Locate the cell with the specified text and output its (X, Y) center coordinate. 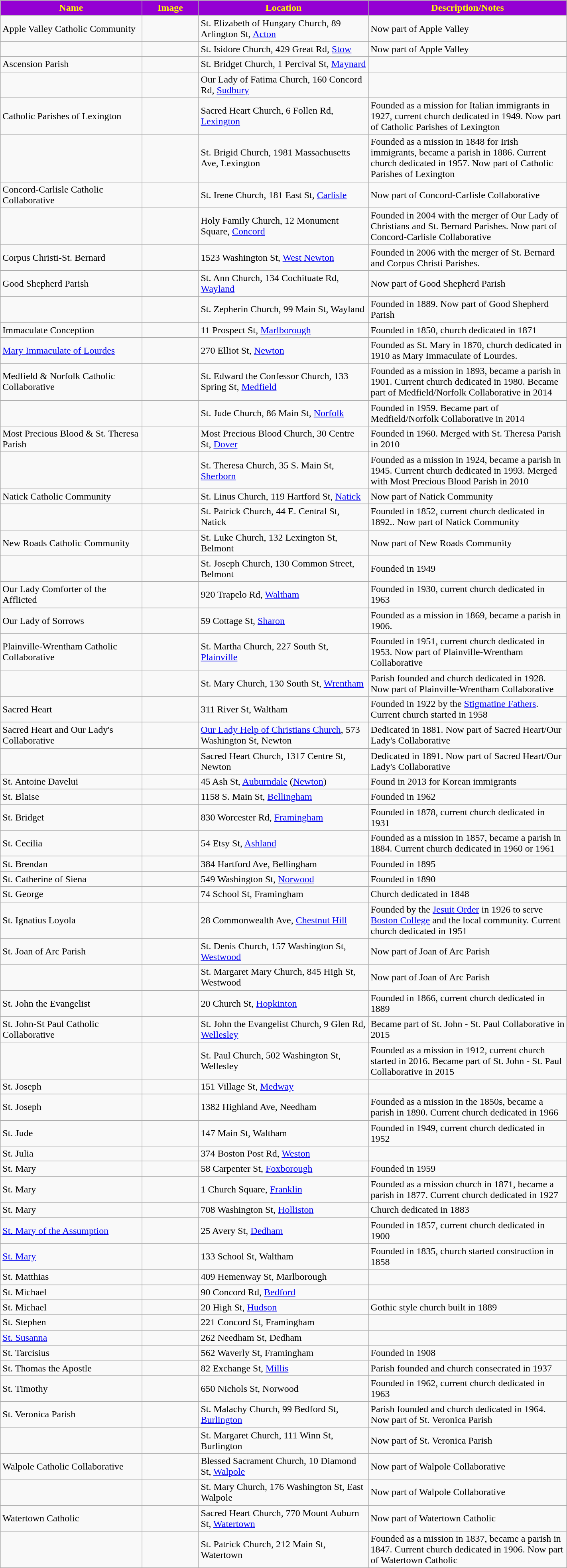
Founded in 1959. Became part of Medfield/Norfolk Collaborative in 2014 (467, 413)
59 Cottage St, Sharon (283, 620)
St. Antoine Davelui (71, 782)
St. Paul Church, 502 Washington St, Wellesley (283, 1060)
Parish founded and church consecrated in 1937 (467, 1368)
20 Church St, Hopkinton (283, 1003)
Became part of St. John - St. Paul Collaborative in 2015 (467, 1029)
Our Lady Help of Christians Church, 573 Washington St, Newton (283, 735)
St. Julia (71, 1154)
Founded in 1960. Merged with St. Theresa Parish in 2010 (467, 439)
Founded by the Jesuit Order in 1926 to serve Boston College and the local community. Current church dedicated in 1951 (467, 920)
Founded as a mission in 1869, became a parish in 1906. (467, 620)
St. Blaise (71, 797)
374 Boston Post Rd, Weston (283, 1154)
St. Malachy Church, 99 Bedford St, Burlington (283, 1415)
St. George (71, 894)
Found in 2013 for Korean immigrants (467, 782)
St. Jude Church, 86 Main St, Norfolk (283, 413)
St. Denis Church, 157 Washington St, Westwood (283, 951)
Founded as a mission in 1912, current church started in 2016. Became part of St. John - St. Paul Collaborative in 2015 (467, 1060)
20 High St, Hudson (283, 1307)
St. Theresa Church, 35 S. Main St, Sherborn (283, 470)
Founded as a mission in 1857, became a parish in 1884. Current church dedicated in 1960 or 1961 (467, 844)
54 Etsy St, Ashland (283, 844)
St. Joseph Church, 130 Common Street, Belmont (283, 569)
Gothic style church built in 1889 (467, 1307)
Concord-Carlisle Catholic Collaborative (71, 195)
Founded in 1889. Now part of Good Shepherd Parish (467, 309)
Most Precious Blood Church, 30 Centre St, Dover (283, 439)
25 Avery St, Dedham (283, 1230)
Sacred Heart Church, 6 Follen Rd, Lexington (283, 116)
St. Patrick Church, 212 Main St, Watertown (283, 1550)
Apple Valley Catholic Community (71, 29)
Parish founded and church dedicated in 1928. Now part of Plainville-Wrentham Collaborative (467, 683)
Plainville-Wrentham Catholic Collaborative (71, 652)
St. Timothy (71, 1388)
Founded in 1895 (467, 864)
Now part of Watertown Catholic (467, 1518)
58 Carpenter St, Foxborough (283, 1169)
82 Exchange St, Millis (283, 1368)
Founded in 1850, church dedicated in 1871 (467, 330)
St. Margaret Church, 111 Winn St, Burlington (283, 1440)
Corpus Christi-St. Bernard (71, 258)
Most Precious Blood & St. Theresa Parish (71, 439)
Founded as a mission in 1924, became a parish in 1945. Current church dedicated in 1993. Merged with Most Precious Blood Parish in 2010 (467, 470)
151 Village St, Medway (283, 1086)
St. Irene Church, 181 East St, Carlisle (283, 195)
St. Ann Church, 134 Cochituate Rd, Wayland (283, 283)
133 School St, Waltham (283, 1257)
Holy Family Church, 12 Monument Square, Concord (283, 226)
Founded as St. Mary in 1870, church dedicated in 1910 as Mary Immaculate of Lourdes. (467, 351)
147 Main St, Waltham (283, 1133)
St. Catherine of Siena (71, 879)
Dedicated in 1891. Now part of Sacred Heart/Our Lady's Collaborative (467, 761)
St. Matthias (71, 1277)
Church dedicated in 1848 (467, 894)
Now part of Concord-Carlisle Collaborative (467, 195)
74 School St, Framingham (283, 894)
St. Bridget (71, 817)
1 Church Square, Franklin (283, 1190)
Now part of New Roads Community (467, 543)
Church dedicated in 1883 (467, 1210)
Founded in 2006 with the merger of St. Bernard and Corpus Christi Parishes. (467, 258)
Natick Catholic Community (71, 496)
Founded in 1908 (467, 1353)
Description/Notes (467, 8)
Location (283, 8)
Founded as a mission in 1837, became a parish in 1847. Current church dedicated in 1906. Now part of Watertown Catholic (467, 1550)
St. John the Evangelist (71, 1003)
Immaculate Conception (71, 330)
Our Lady of Sorrows (71, 620)
St. Mary of the Assumption (71, 1230)
St. Edward the Confessor Church, 133 Spring St, Medfield (283, 382)
1382 Highland Ave, Needham (283, 1107)
St. Ignatius Loyola (71, 920)
Now part of Natick Community (467, 496)
St. Martha Church, 227 South St, Plainville (283, 652)
Founded in 1962 (467, 797)
311 River St, Waltham (283, 709)
Dedicated in 1881. Now part of Sacred Heart/Our Lady's Collaborative (467, 735)
Our Lady Comforter of the Afflicted (71, 595)
New Roads Catholic Community (71, 543)
Mary Immaculate of Lourdes (71, 351)
Image (170, 8)
Founded in 1890 (467, 879)
Founded as a mission for Italian immigrants in 1927, current church dedicated in 1949. Now part of Catholic Parishes of Lexington (467, 116)
Founded in 1835, church started construction in 1858 (467, 1257)
262 Needham St, Dedham (283, 1338)
830 Worcester Rd, Framingham (283, 817)
409 Hemenway St, Marlborough (283, 1277)
45 Ash St, Auburndale (Newton) (283, 782)
St. John the Evangelist Church, 9 Glen Rd, Wellesley (283, 1029)
Founded as a mission church in 1871, became a parish in 1877. Current church dedicated in 1927 (467, 1190)
Founded in 1857, current church dedicated in 1900 (467, 1230)
549 Washington St, Norwood (283, 879)
11 Prospect St, Marlborough (283, 330)
Sacred Heart Church, 770 Mount Auburn St, Watertown (283, 1518)
St. Mary Church, 176 Washington St, East Walpole (283, 1493)
Founded in 1951, current church dedicated in 1953. Now part of Plainville-Wrentham Collaborative (467, 652)
St. Stephen (71, 1322)
St. Cecilia (71, 844)
Founded in 1930, current church dedicated in 1963 (467, 595)
Founded as a mission in 1893, became a parish in 1901. Current church dedicated in 1980. Became part of Medfield/Norfolk Collaborative in 2014 (467, 382)
Founded in 1949, current church dedicated in 1952 (467, 1133)
Walpole Catholic Collaborative (71, 1466)
St. Susanna (71, 1338)
1523 Washington St, West Newton (283, 258)
Watertown Catholic (71, 1518)
Sacred Heart Church, 1317 Centre St, Newton (283, 761)
384 Hartford Ave, Bellingham (283, 864)
1158 S. Main St, Bellingham (283, 797)
Ascension Parish (71, 64)
Sacred Heart and Our Lady's Collaborative (71, 735)
St. Mary Church, 130 South St, Wrentham (283, 683)
221 Concord St, Framingham (283, 1322)
St. Elizabeth of Hungary Church, 89 Arlington St, Acton (283, 29)
Blessed Sacrament Church, 10 Diamond St, Walpole (283, 1466)
St. Tarcisius (71, 1353)
Our Lady of Fatima Church, 160 Concord Rd, Sudbury (283, 85)
St. John-St Paul Catholic Collaborative (71, 1029)
Founded in 2004 with the merger of Our Lady of Christians and St. Bernard Parishes. Now part of Concord-Carlisle Collaborative (467, 226)
708 Washington St, Holliston (283, 1210)
St. Brendan (71, 864)
St. Jude (71, 1133)
270 Elliot St, Newton (283, 351)
Sacred Heart (71, 709)
St. Thomas the Apostle (71, 1368)
St. Margaret Mary Church, 845 High St, Westwood (283, 978)
Name (71, 8)
Catholic Parishes of Lexington (71, 116)
Parish founded and church dedicated in 1964. Now part of St. Veronica Parish (467, 1415)
650 Nichols St, Norwood (283, 1388)
St. Brigid Church, 1981 Massachusetts Ave, Lexington (283, 158)
St. Luke Church, 132 Lexington St, Belmont (283, 543)
562 Waverly St, Framingham (283, 1353)
Medfield & Norfolk Catholic Collaborative (71, 382)
St. Isidore Church, 429 Great Rd, Stow (283, 49)
Founded in 1866, current church dedicated in 1889 (467, 1003)
Founded as a mission in the 1850s, became a parish in 1890. Current church dedicated in 1966 (467, 1107)
Good Shepherd Parish (71, 283)
Now part of Good Shepherd Parish (467, 283)
St. Joan of Arc Parish (71, 951)
28 Commonwealth Ave, Chestnut Hill (283, 920)
Founded in 1959 (467, 1169)
Founded in 1962, current church dedicated in 1963 (467, 1388)
90 Concord Rd, Bedford (283, 1292)
Founded in 1949 (467, 569)
Founded in 1852, current church dedicated in 1892.. Now part of Natick Community (467, 517)
Founded in 1922 by the Stigmatine Fathers. Current church started in 1958 (467, 709)
St. Bridget Church, 1 Percival St, Maynard (283, 64)
St. Zepherin Church, 99 Main St, Wayland (283, 309)
St. Linus Church, 119 Hartford St, Natick (283, 496)
Founded in 1878, current church dedicated in 1931 (467, 817)
St. Patrick Church, 44 E. Central St, Natick (283, 517)
Now part of St. Veronica Parish (467, 1440)
920 Trapelo Rd, Waltham (283, 595)
St. Veronica Parish (71, 1415)
